Extract the (X, Y) coordinate from the center of the cell holding the provided text.  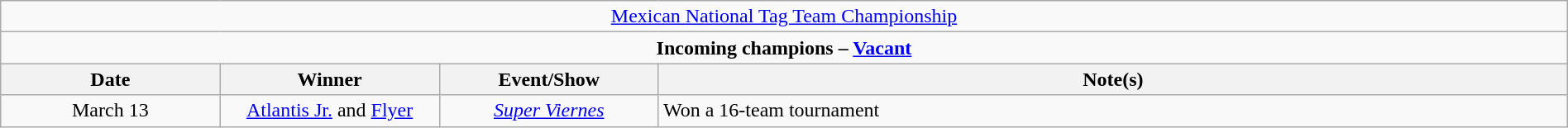
Atlantis Jr. and Flyer (329, 111)
Event/Show (549, 79)
Won a 16-team tournament (1113, 111)
Mexican National Tag Team Championship (784, 17)
Date (111, 79)
Winner (329, 79)
Super Viernes (549, 111)
March 13 (111, 111)
Note(s) (1113, 79)
Incoming champions – Vacant (784, 48)
